Provide the [x, y] coordinate of the cell's center where the given text is located.  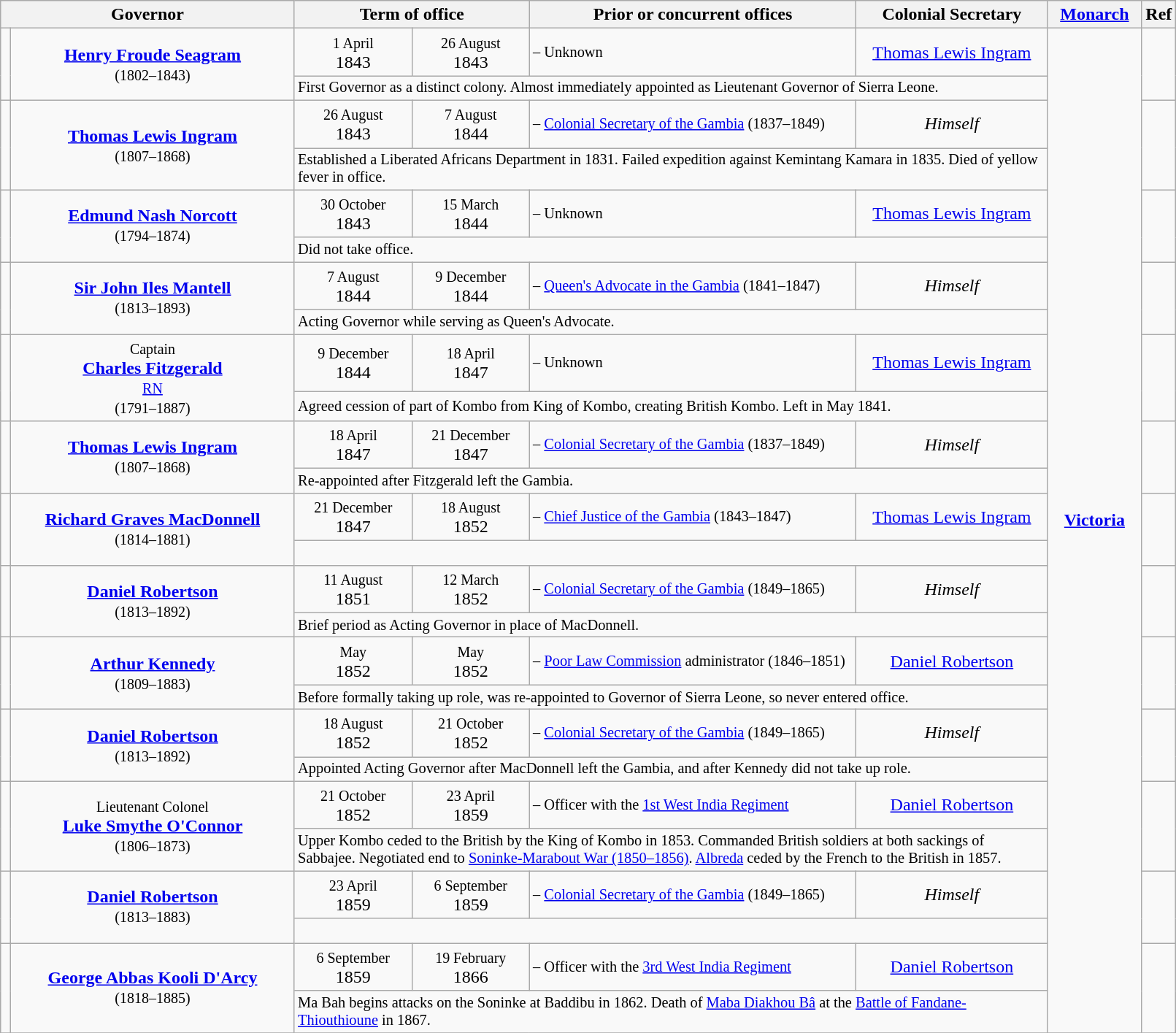
Established a Liberated Africans Department in 1831. Failed expedition against Kemintang Kamara in 1835. Died of yellow fever in office. [671, 169]
30 October1843 [353, 213]
Prior or concurrent offices [693, 15]
Victoria [1095, 531]
Arthur Kennedy(1809–1883) [153, 673]
– Poor Law Commission administrator (1846–1851) [693, 661]
Ma Bah begins attacks on the Soninke at Baddibu in 1862. Death of Maba Diakhou Bâ at the Battle of Fandane-Thiouthioune in 1867. [671, 1012]
Daniel Robertson(1813–1883) [153, 907]
Henry Froude Seagram(1802–1843) [153, 64]
Re-appointed after Fitzgerald left the Gambia. [671, 481]
Ref [1159, 15]
11 August1851 [353, 588]
Monarch [1095, 15]
15 March1844 [470, 213]
First Governor as a distinct colony. Almost immediately appointed as Lieutenant Governor of Sierra Leone. [671, 88]
George Abbas Kooli D'Arcy(1818–1885) [153, 988]
– Chief Justice of the Gambia (1843–1847) [693, 517]
Colonial Secretary [952, 15]
Edmund Nash Norcott(1794–1874) [153, 226]
19 February1866 [470, 967]
CaptainCharles FitzgeraldRN(1791–1887) [153, 378]
– Officer with the 3rd West India Regiment [693, 967]
Richard Graves MacDonnell(1814–1881) [153, 529]
Brief period as Acting Governor in place of MacDonnell. [671, 625]
– Officer with the 1st West India Regiment [693, 804]
Term of office [412, 15]
Appointed Acting Governor after MacDonnell left the Gambia, and after Kennedy did not take up role. [671, 769]
Before formally taking up role, was re-appointed to Governor of Sierra Leone, so never entered office. [671, 697]
Agreed cession of part of Kombo from King of Kombo, creating British Kombo. Left in May 1841. [671, 406]
Sir John Iles Mantell(1813–1893) [153, 298]
1 April1843 [353, 53]
– Queen's Advocate in the Gambia (1841–1847) [693, 286]
Governor [147, 15]
12 March1852 [470, 588]
Lieutenant ColonelLuke Smythe O'Connor(1806–1873) [153, 826]
Did not take office. [671, 250]
Acting Governor while serving as Queen's Advocate. [671, 322]
